Provide the [x, y] coordinate of the cell's center where the given text is located.  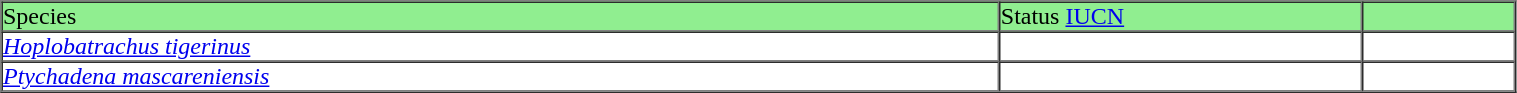
Status IUCN [1180, 17]
Species [501, 17]
Ptychadena mascareniensis [501, 77]
Hoplobatrachus tigerinus [501, 47]
